Detect which cell encompasses the target text, then output its (x, y) center coordinate. 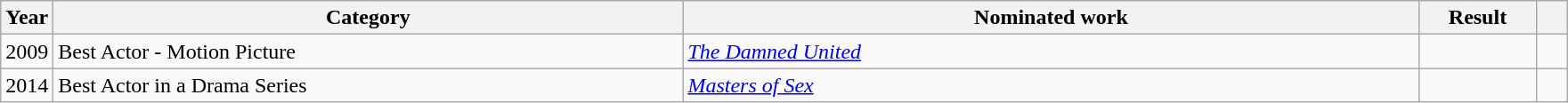
Result (1478, 18)
Nominated work (1051, 18)
Category (369, 18)
2014 (27, 85)
Year (27, 18)
Masters of Sex (1051, 85)
Best Actor - Motion Picture (369, 51)
2009 (27, 51)
Best Actor in a Drama Series (369, 85)
The Damned United (1051, 51)
